Extract the [x, y] coordinate from the center of the cell holding the provided text.  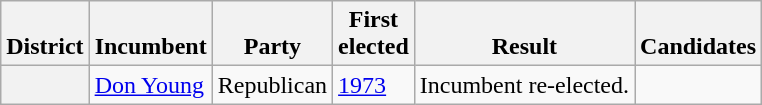
Incumbent re-elected. [524, 85]
Party [272, 34]
Don Young [150, 85]
Incumbent [150, 34]
1973 [374, 85]
Firstelected [374, 34]
District [45, 34]
Republican [272, 85]
Candidates [698, 34]
Result [524, 34]
